Detect which cell encompasses the target text, then output its (x, y) center coordinate. 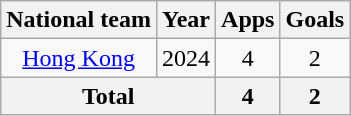
Hong Kong (79, 58)
Year (186, 20)
National team (79, 20)
Total (108, 96)
Apps (248, 20)
Goals (315, 20)
2024 (186, 58)
